Provide the [X, Y] coordinate of the cell's center where the given text is located.  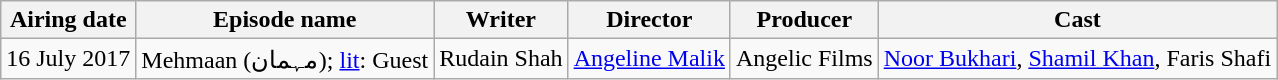
Director [649, 20]
Episode name [285, 20]
Airing date [68, 20]
Noor Bukhari, Shamil Khan, Faris Shafi [1077, 59]
Mehmaan (مہمان); lit: Guest [285, 59]
Producer [804, 20]
Writer [501, 20]
Angelic Films [804, 59]
Rudain Shah [501, 59]
Angeline Malik [649, 59]
Cast [1077, 20]
16 July 2017 [68, 59]
